Find where the given text appears and provide that cell's center as (x, y) coordinate. 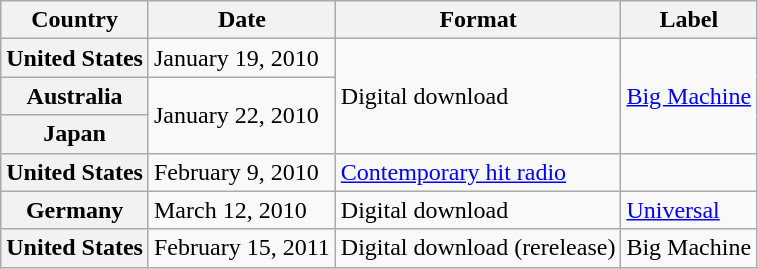
January 22, 2010 (242, 115)
Australia (75, 96)
Format (478, 20)
Universal (689, 210)
January 19, 2010 (242, 58)
March 12, 2010 (242, 210)
Germany (75, 210)
February 15, 2011 (242, 248)
Digital download (rerelease) (478, 248)
Date (242, 20)
February 9, 2010 (242, 172)
Label (689, 20)
Contemporary hit radio (478, 172)
Japan (75, 134)
Country (75, 20)
